Scan for the cell matching the given text and deliver its (X, Y) coordinate at center. 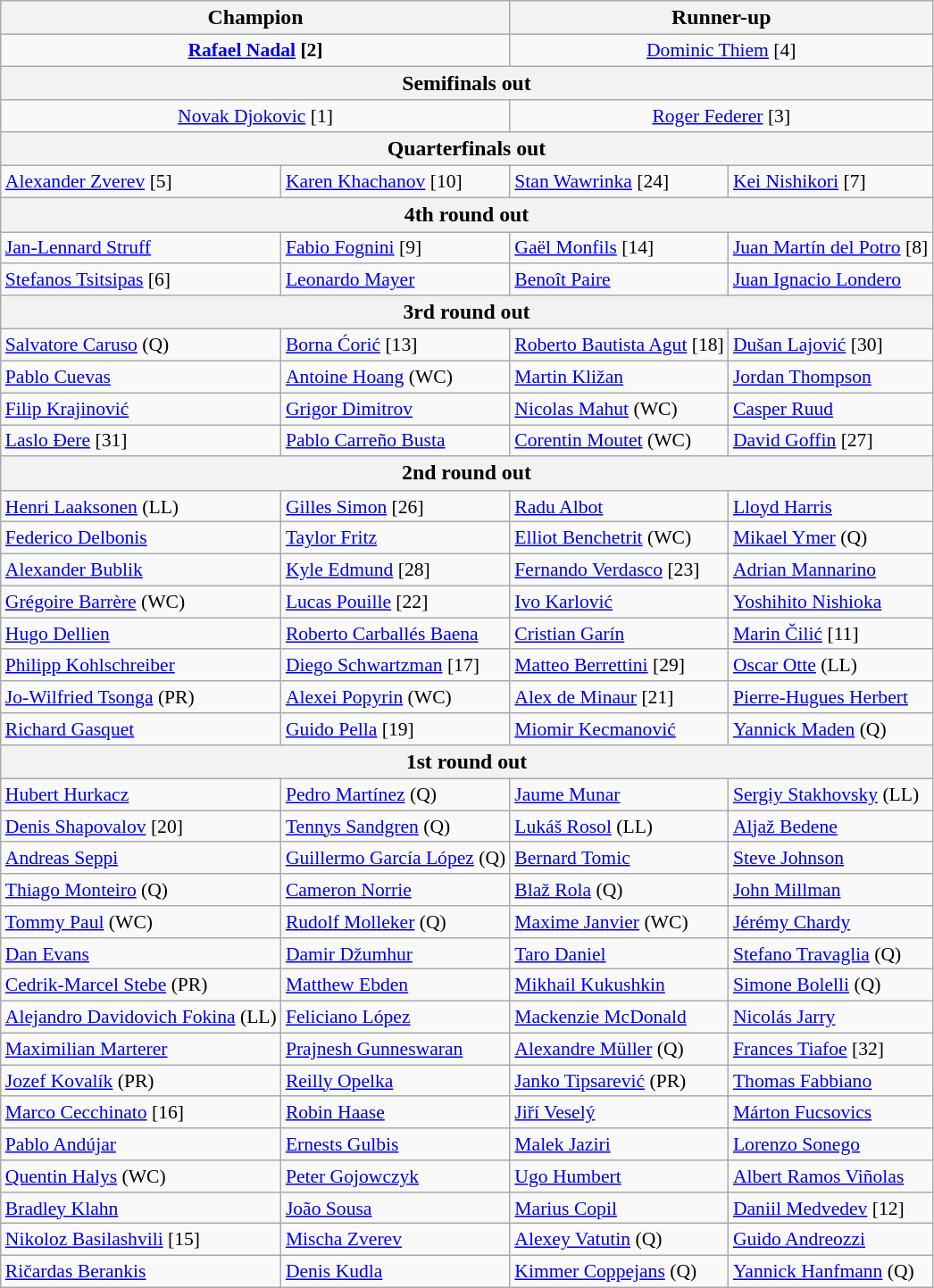
Nikoloz Basilashvili [15] (141, 1240)
Matthew Ebden (396, 985)
Gaël Monfils [14] (620, 248)
Fabio Fognini [9] (396, 248)
Antoine Hoang (WC) (396, 378)
Nicolás Jarry (830, 1018)
Prajnesh Gunneswaran (396, 1050)
Novak Djokovic [1] (255, 117)
Cameron Norrie (396, 890)
Ugo Humbert (620, 1176)
Jiří Veselý (620, 1113)
Pablo Carreño Busta (396, 441)
Bradley Klahn (141, 1209)
Janko Tipsarević (PR) (620, 1081)
Guido Pella [19] (396, 729)
Juan Martín del Potro [8] (830, 248)
Quentin Halys (WC) (141, 1176)
Robin Haase (396, 1113)
Semifinals out (466, 84)
Filip Krajinović (141, 409)
3rd round out (466, 312)
Mackenzie McDonald (620, 1018)
Leonardo Mayer (396, 280)
Hubert Hurkacz (141, 795)
Alexander Bublik (141, 570)
Aljaž Bedene (830, 827)
David Goffin [27] (830, 441)
Oscar Otte (LL) (830, 666)
Kyle Edmund [28] (396, 570)
Alexey Vatutin (Q) (620, 1240)
Jozef Kovalík (PR) (141, 1081)
Karen Khachanov [10] (396, 182)
Runner-up (721, 18)
Pablo Cuevas (141, 378)
Nicolas Mahut (WC) (620, 409)
Ivo Karlović (620, 602)
Cristian Garín (620, 634)
Ričardas Berankis (141, 1272)
Malek Jaziri (620, 1144)
Borna Ćorić [13] (396, 345)
Hugo Dellien (141, 634)
Tennys Sandgren (Q) (396, 827)
Mikhail Kukushkin (620, 985)
Matteo Berrettini [29] (620, 666)
Benoît Paire (620, 280)
Blaž Rola (Q) (620, 890)
Martin Kližan (620, 378)
Jordan Thompson (830, 378)
João Sousa (396, 1209)
Lorenzo Sonego (830, 1144)
Grigor Dimitrov (396, 409)
Yannick Hanfmann (Q) (830, 1272)
Steve Johnson (830, 859)
Denis Kudla (396, 1272)
Lukáš Rosol (LL) (620, 827)
Damir Džumhur (396, 954)
Lucas Pouille [22] (396, 602)
Frances Tiafoe [32] (830, 1050)
Andreas Seppi (141, 859)
Miomir Kecmanović (620, 729)
Stan Wawrinka [24] (620, 182)
Jaume Munar (620, 795)
Alex de Minaur [21] (620, 697)
Maximilian Marterer (141, 1050)
Jo-Wilfried Tsonga (PR) (141, 697)
Alexander Zverev [5] (141, 182)
Mischa Zverev (396, 1240)
Dominic Thiem [4] (721, 51)
Roberto Carballés Baena (396, 634)
Radu Albot (620, 507)
Thomas Fabbiano (830, 1081)
Lloyd Harris (830, 507)
Rafael Nadal [2] (255, 51)
Guillermo García López (Q) (396, 859)
Kei Nishikori [7] (830, 182)
Yoshihito Nishioka (830, 602)
Pierre-Hugues Herbert (830, 697)
Taro Daniel (620, 954)
John Millman (830, 890)
Peter Gojowczyk (396, 1176)
Philipp Kohlschreiber (141, 666)
Alexei Popyrin (WC) (396, 697)
Marius Copil (620, 1209)
Salvatore Caruso (Q) (141, 345)
Maxime Janvier (WC) (620, 922)
Thiago Monteiro (Q) (141, 890)
Cedrik-Marcel Stebe (PR) (141, 985)
Roberto Bautista Agut [18] (620, 345)
Alejandro Davidovich Fokina (LL) (141, 1018)
Rudolf Molleker (Q) (396, 922)
Richard Gasquet (141, 729)
Kimmer Coppejans (Q) (620, 1272)
Bernard Tomic (620, 859)
Diego Schwartzman [17] (396, 666)
Mikael Ymer (Q) (830, 538)
Tommy Paul (WC) (141, 922)
Pedro Martínez (Q) (396, 795)
Grégoire Barrère (WC) (141, 602)
Jan-Lennard Struff (141, 248)
Casper Ruud (830, 409)
Stefano Travaglia (Q) (830, 954)
Dan Evans (141, 954)
Corentin Moutet (WC) (620, 441)
Quarterfinals out (466, 149)
Dušan Lajović [30] (830, 345)
Guido Andreozzi (830, 1240)
Daniil Medvedev [12] (830, 1209)
Ernests Gulbis (396, 1144)
Laslo Đere [31] (141, 441)
Henri Laaksonen (LL) (141, 507)
Gilles Simon [26] (396, 507)
Elliot Benchetrit (WC) (620, 538)
Pablo Andújar (141, 1144)
Stefanos Tsitsipas [6] (141, 280)
Yannick Maden (Q) (830, 729)
Alexandre Müller (Q) (620, 1050)
Champion (255, 18)
Juan Ignacio Londero (830, 280)
Albert Ramos Viñolas (830, 1176)
Roger Federer [3] (721, 117)
Simone Bolelli (Q) (830, 985)
1st round out (466, 762)
Fernando Verdasco [23] (620, 570)
Denis Shapovalov [20] (141, 827)
Adrian Mannarino (830, 570)
Márton Fucsovics (830, 1113)
Taylor Fritz (396, 538)
Federico Delbonis (141, 538)
Sergiy Stakhovsky (LL) (830, 795)
4th round out (466, 215)
2nd round out (466, 474)
Marco Cecchinato [16] (141, 1113)
Feliciano López (396, 1018)
Marin Čilić [11] (830, 634)
Reilly Opelka (396, 1081)
Jérémy Chardy (830, 922)
